Find where the given text appears and provide that cell's center as (x, y) coordinate. 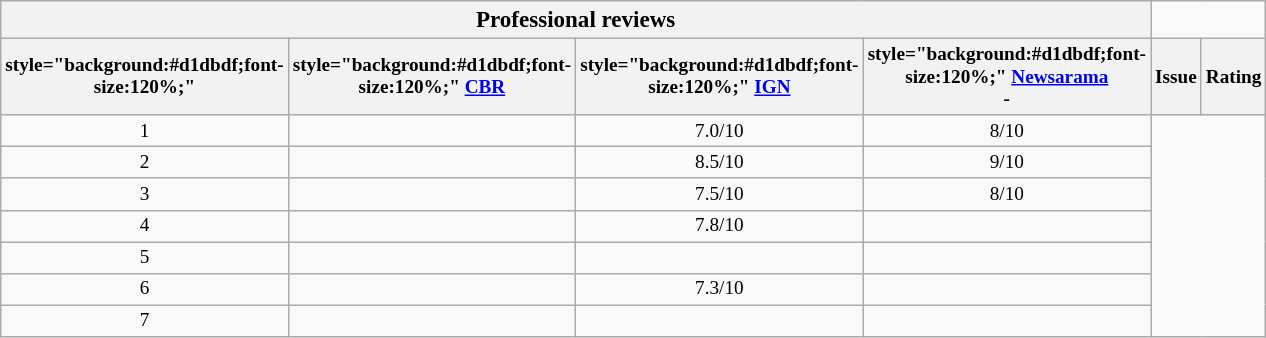
style="background:#d1dbdf;font-size:120%;" (144, 76)
7 (144, 321)
3 (144, 194)
7.8/10 (720, 226)
style="background:#d1dbdf;font-size:120%;" CBR (432, 76)
style="background:#d1dbdf;font-size:120%;" IGN (720, 76)
7.3/10 (720, 289)
7.5/10 (720, 194)
Issue (1176, 76)
9/10 (1006, 163)
7.0/10 (720, 131)
8.5/10 (720, 163)
Professional reviews (576, 20)
6 (144, 289)
2 (144, 163)
Rating (1234, 76)
style="background:#d1dbdf;font-size:120%;" Newsarama- (1006, 76)
1 (144, 131)
5 (144, 257)
4 (144, 226)
